Provide the (x, y) coordinate of the cell's center where the given text is located.  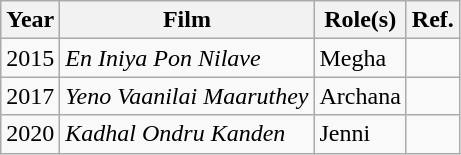
Ref. (432, 20)
Role(s) (360, 20)
En Iniya Pon Nilave (187, 58)
Year (30, 20)
Film (187, 20)
2020 (30, 134)
Kadhal Ondru Kanden (187, 134)
2015 (30, 58)
Archana (360, 96)
Jenni (360, 134)
2017 (30, 96)
Megha (360, 58)
Yeno Vaanilai Maaruthey (187, 96)
